Detect which cell encompasses the target text, then output its [X, Y] center coordinate. 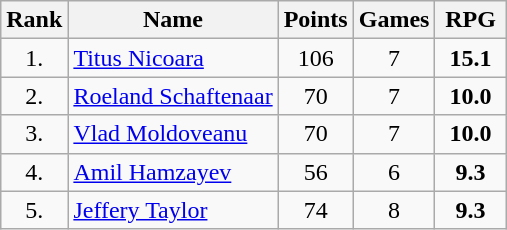
RPG [470, 20]
106 [316, 58]
5. [34, 210]
8 [394, 210]
Games [394, 20]
Vlad Moldoveanu [173, 134]
Amil Hamzayev [173, 172]
56 [316, 172]
4. [34, 172]
Jeffery Taylor [173, 210]
2. [34, 96]
1. [34, 58]
Titus Nicoara [173, 58]
Name [173, 20]
74 [316, 210]
3. [34, 134]
15.1 [470, 58]
6 [394, 172]
Rank [34, 20]
Points [316, 20]
Roeland Schaftenaar [173, 96]
